Capture the cell that displays the provided text and extract its [X, Y] central coordinate. 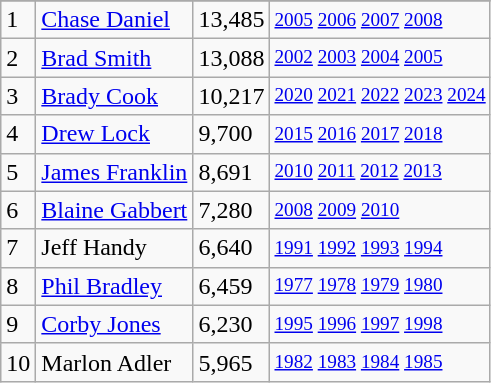
6,230 [232, 324]
2010 2011 2012 2013 [380, 172]
Jeff Handy [114, 248]
Blaine Gabbert [114, 210]
7,280 [232, 210]
Chase Daniel [114, 20]
8,691 [232, 172]
2 [18, 58]
1995 1996 1997 1998 [380, 324]
13,088 [232, 58]
9 [18, 324]
9,700 [232, 134]
6 [18, 210]
Drew Lock [114, 134]
7 [18, 248]
James Franklin [114, 172]
Marlon Adler [114, 362]
Brad Smith [114, 58]
10 [18, 362]
2002 2003 2004 2005 [380, 58]
8 [18, 286]
10,217 [232, 96]
1982 1983 1984 1985 [380, 362]
1991 1992 1993 1994 [380, 248]
5 [18, 172]
Phil Bradley [114, 286]
13,485 [232, 20]
1977 1978 1979 1980 [380, 286]
6,459 [232, 286]
2008 2009 2010 [380, 210]
2015 2016 2017 2018 [380, 134]
Brady Cook [114, 96]
1 [18, 20]
2005 2006 2007 2008 [380, 20]
3 [18, 96]
4 [18, 134]
Corby Jones [114, 324]
6,640 [232, 248]
5,965 [232, 362]
2020 2021 2022 2023 2024 [380, 96]
